Scan for the cell matching the given text and deliver its [x, y] coordinate at center. 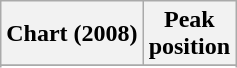
Chart (2008) [72, 34]
Peakposition [189, 34]
